Return the [X, Y] coordinate for the center point of the cell that contains the specified text.  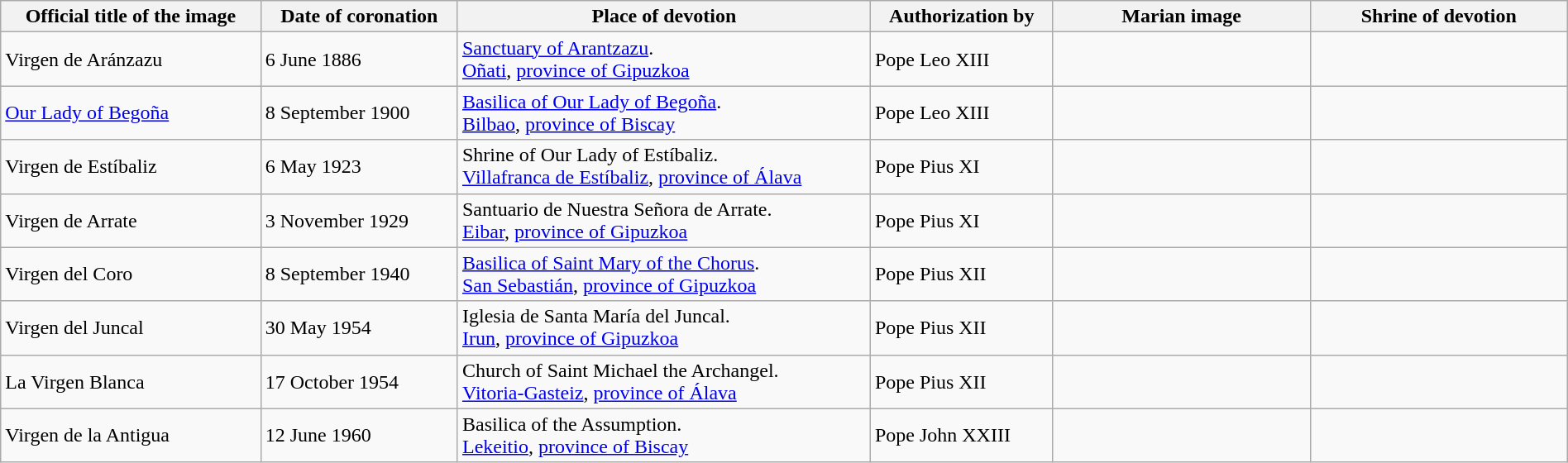
6 May 1923 [359, 167]
Place of devotion [663, 17]
Authorization by [961, 17]
Santuario de Nuestra Señora de Arrate.Eibar, province of Gipuzkoa [663, 220]
Virgen del Coro [131, 274]
Virgen del Juncal [131, 327]
3 November 1929 [359, 220]
Virgen de Aránzazu [131, 60]
Basilica of Saint Mary of the Chorus.San Sebastián, province of Gipuzkoa [663, 274]
8 September 1900 [359, 112]
Date of coronation [359, 17]
Virgen de la Antigua [131, 435]
Shrine of devotion [1439, 17]
Sanctuary of Arantzazu.Oñati, province of Gipuzkoa [663, 60]
6 June 1886 [359, 60]
12 June 1960 [359, 435]
Our Lady of Begoña [131, 112]
Pope John XXIII [961, 435]
Basilica of the Assumption.Lekeitio, province of Biscay [663, 435]
Virgen de Estíbaliz [131, 167]
Official title of the image [131, 17]
Church of Saint Michael the Archangel.Vitoria-Gasteiz, province of Álava [663, 382]
8 September 1940 [359, 274]
Marian image [1181, 17]
30 May 1954 [359, 327]
Shrine of Our Lady of Estíbaliz.Villafranca de Estíbaliz, province of Álava [663, 167]
La Virgen Blanca [131, 382]
17 October 1954 [359, 382]
Iglesia de Santa María del Juncal.Irun, province of Gipuzkoa [663, 327]
Virgen de Arrate [131, 220]
Basilica of Our Lady of Begoña.Bilbao, province of Biscay [663, 112]
